Identify which cell holds the provided text, then report its (X, Y) central coordinate. 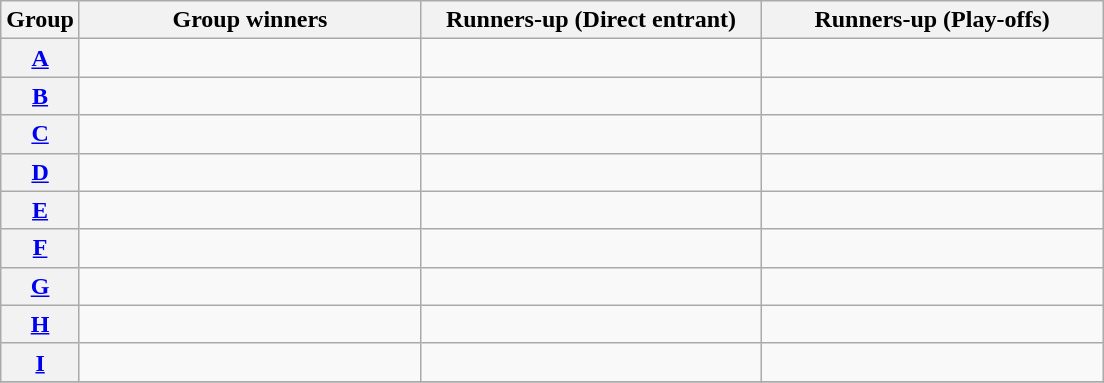
H (40, 324)
Group (40, 20)
F (40, 248)
A (40, 58)
D (40, 172)
Runners-up (Direct entrant) (590, 20)
G (40, 286)
B (40, 96)
E (40, 210)
Group winners (250, 20)
I (40, 362)
Runners-up (Play-offs) (932, 20)
C (40, 134)
